Pinpoint the cell where the given text exists, returning its [x, y] midpoint coordinate. 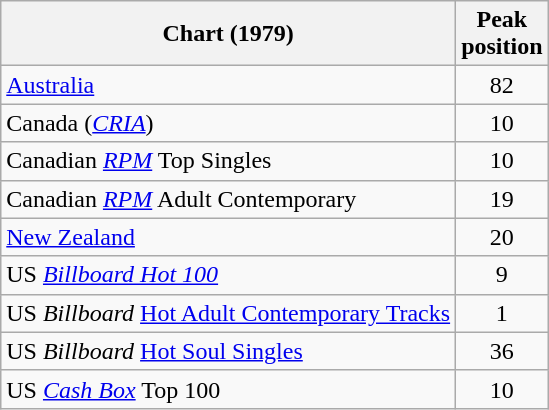
Peakposition [502, 34]
Chart (1979) [228, 34]
36 [502, 351]
Canada (CRIA) [228, 123]
19 [502, 199]
Australia [228, 85]
US Billboard Hot 100 [228, 275]
Canadian RPM Top Singles [228, 161]
20 [502, 237]
New Zealand [228, 237]
82 [502, 85]
Canadian RPM Adult Contemporary [228, 199]
US Billboard Hot Adult Contemporary Tracks [228, 313]
1 [502, 313]
US Cash Box Top 100 [228, 389]
US Billboard Hot Soul Singles [228, 351]
9 [502, 275]
